Output the [x, y] coordinate of the center of the cell containing the given text.  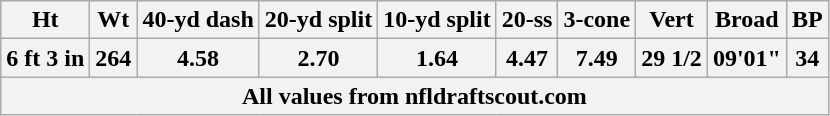
1.64 [437, 58]
10-yd split [437, 20]
3-cone [597, 20]
4.58 [198, 58]
20-ss [527, 20]
Broad [746, 20]
Ht [46, 20]
All values from nfldraftscout.com [414, 96]
Vert [672, 20]
2.70 [318, 58]
6 ft 3 in [46, 58]
09'01" [746, 58]
264 [114, 58]
29 1/2 [672, 58]
Wt [114, 20]
7.49 [597, 58]
20-yd split [318, 20]
BP [807, 20]
40-yd dash [198, 20]
34 [807, 58]
4.47 [527, 58]
